Identify which cell holds the provided text, then report its [x, y] central coordinate. 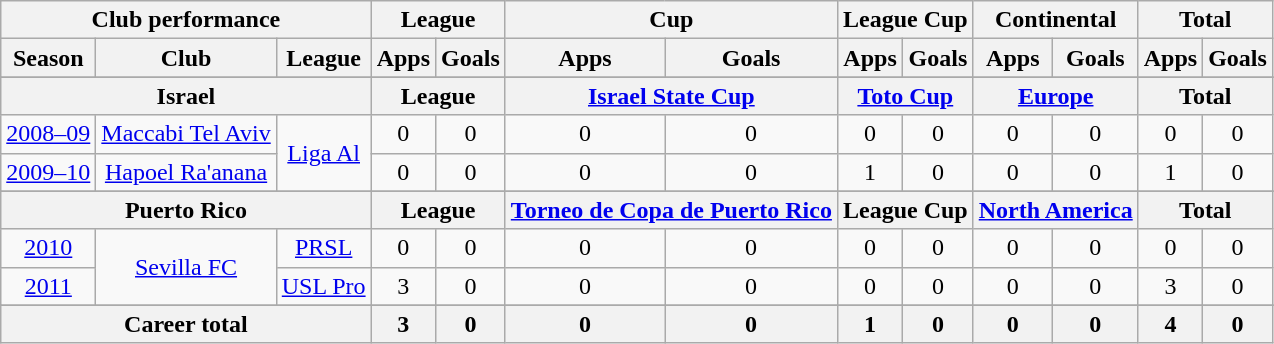
4 [1170, 324]
Torneo de Copa de Puerto Rico [671, 210]
Sevilla FC [186, 267]
Israel [186, 96]
Cup [671, 20]
Liga Al [324, 153]
North America [1056, 210]
Europe [1056, 96]
Toto Cup [905, 96]
Hapoel Ra'anana [186, 172]
2008–09 [48, 134]
Maccabi Tel Aviv [186, 134]
Israel State Cup [671, 96]
2010 [48, 248]
USL Pro [324, 286]
2011 [48, 286]
Puerto Rico [186, 210]
Club [186, 58]
Season [48, 58]
Continental [1056, 20]
PRSL [324, 248]
2009–10 [48, 172]
Club performance [186, 20]
Career total [186, 324]
